Provide the (X, Y) coordinate of the cell's center where the given text is located.  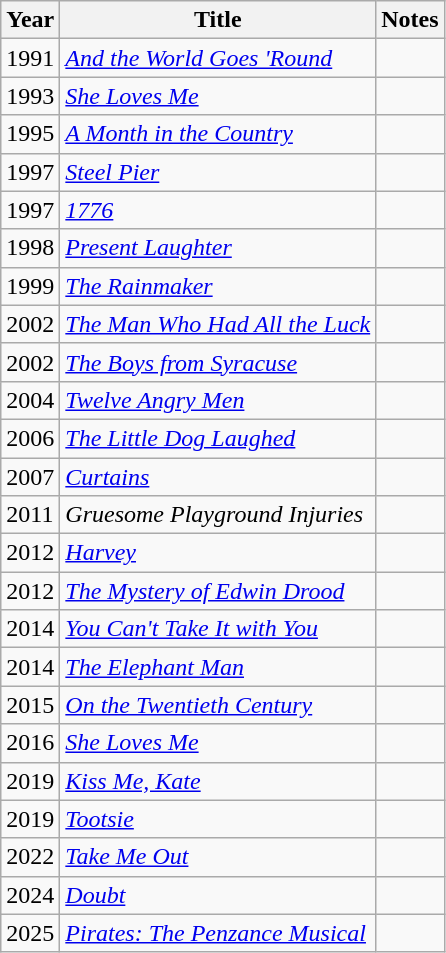
Steel Pier (218, 172)
Gruesome Playground Injuries (218, 515)
2024 (30, 895)
Take Me Out (218, 857)
Year (30, 20)
1991 (30, 58)
2015 (30, 705)
2004 (30, 400)
And the World Goes 'Round (218, 58)
The Little Dog Laughed (218, 438)
On the Twentieth Century (218, 705)
1993 (30, 96)
1776 (218, 210)
Notes (410, 20)
Curtains (218, 477)
Harvey (218, 553)
Twelve Angry Men (218, 400)
1999 (30, 286)
The Man Who Had All the Luck (218, 324)
The Rainmaker (218, 286)
2016 (30, 743)
The Mystery of Edwin Drood (218, 591)
1995 (30, 134)
Kiss Me, Kate (218, 781)
2007 (30, 477)
Pirates: The Penzance Musical (218, 933)
2006 (30, 438)
Tootsie (218, 819)
Title (218, 20)
You Can't Take It with You (218, 629)
1998 (30, 248)
The Elephant Man (218, 667)
Present Laughter (218, 248)
2022 (30, 857)
2025 (30, 933)
2011 (30, 515)
A Month in the Country (218, 134)
Doubt (218, 895)
The Boys from Syracuse (218, 362)
